Scan for the cell matching the given text and deliver its (X, Y) coordinate at center. 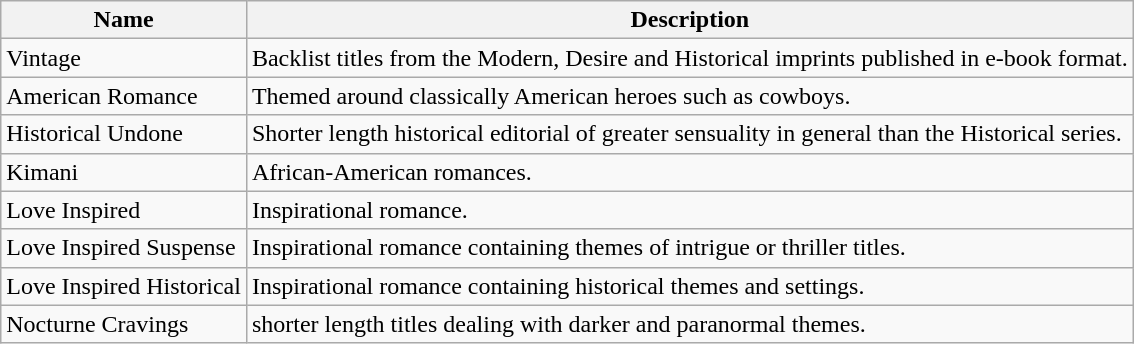
Love Inspired (124, 210)
Kimani (124, 172)
Backlist titles from the Modern, Desire and Historical imprints published in e-book format. (690, 58)
Description (690, 20)
Inspirational romance containing themes of intrigue or thriller titles. (690, 248)
Name (124, 20)
Inspirational romance containing historical themes and settings. (690, 286)
Themed around classically American heroes such as cowboys. (690, 96)
shorter length titles dealing with darker and paranormal themes. (690, 324)
Inspirational romance. (690, 210)
American Romance (124, 96)
Love Inspired Historical (124, 286)
Shorter length historical editorial of greater sensuality in general than the Historical series. (690, 134)
Historical Undone (124, 134)
Nocturne Cravings (124, 324)
Love Inspired Suspense (124, 248)
African-American romances. (690, 172)
Vintage (124, 58)
